Output the [x, y] coordinate of the center of the cell containing the given text.  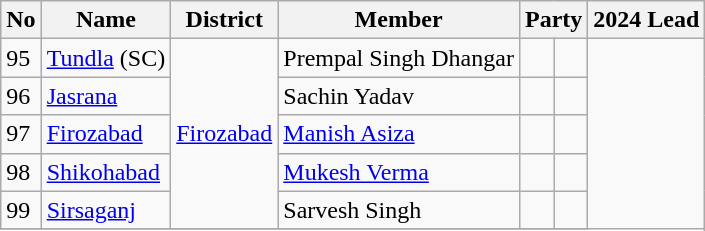
99 [21, 210]
District [224, 20]
Shikohabad [106, 172]
Party [553, 20]
No [21, 20]
Tundla (SC) [106, 58]
Manish Asiza [399, 134]
Sachin Yadav [399, 96]
Sarvesh Singh [399, 210]
96 [21, 96]
95 [21, 58]
98 [21, 172]
Jasrana [106, 96]
Prempal Singh Dhangar [399, 58]
Mukesh Verma [399, 172]
97 [21, 134]
Name [106, 20]
2024 Lead [646, 20]
Member [399, 20]
Sirsaganj [106, 210]
